Extract the (x, y) coordinate from the center of the cell holding the provided text.  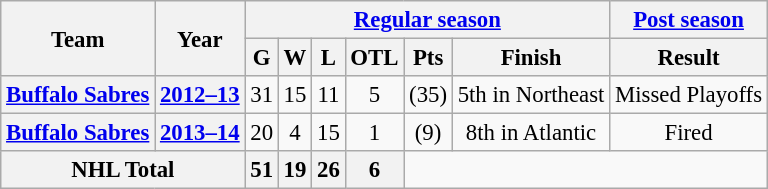
Team (78, 38)
Fired (689, 133)
W (294, 58)
(9) (428, 133)
31 (262, 95)
26 (328, 170)
Result (689, 58)
Missed Playoffs (689, 95)
NHL Total (123, 170)
19 (294, 170)
8th in Atlantic (530, 133)
20 (262, 133)
G (262, 58)
6 (374, 170)
L (328, 58)
2013–14 (200, 133)
Finish (530, 58)
(35) (428, 95)
1 (374, 133)
Pts (428, 58)
5 (374, 95)
OTL (374, 58)
Regular season (428, 20)
5th in Northeast (530, 95)
Post season (689, 20)
4 (294, 133)
2012–13 (200, 95)
51 (262, 170)
11 (328, 95)
Year (200, 38)
